For the text-containing cell, return its midpoint in [X, Y] coordinate format. 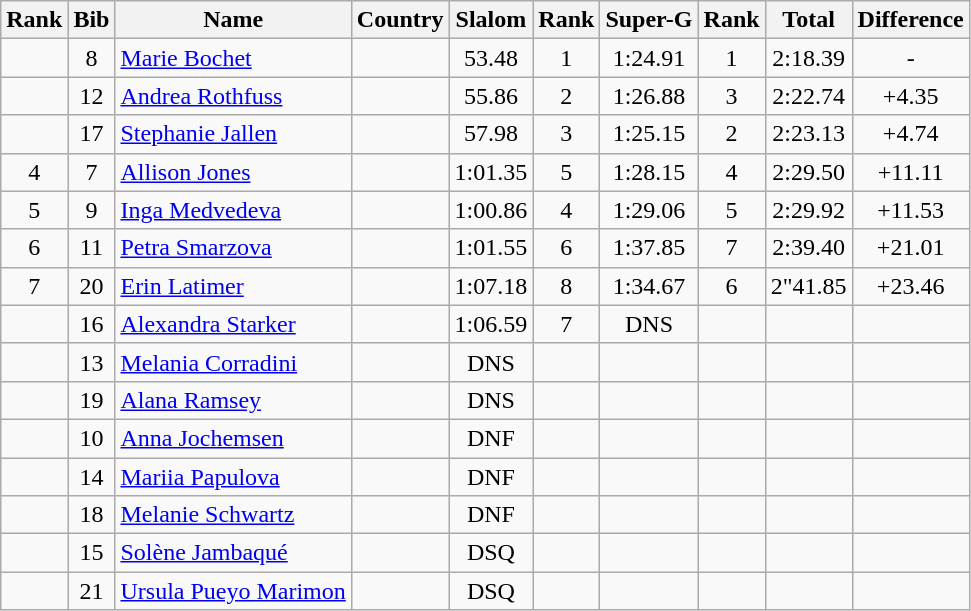
+11.11 [910, 172]
Petra Smarzova [233, 248]
1:01.55 [491, 248]
13 [92, 362]
Super-G [649, 20]
1:37.85 [649, 248]
2:39.40 [808, 248]
+23.46 [910, 286]
+11.53 [910, 210]
- [910, 58]
1:24.91 [649, 58]
21 [92, 591]
2:29.50 [808, 172]
2"41.85 [808, 286]
1:01.35 [491, 172]
11 [92, 248]
Allison Jones [233, 172]
+21.01 [910, 248]
1:29.06 [649, 210]
2:22.74 [808, 96]
1:00.86 [491, 210]
1:07.18 [491, 286]
Solène Jambaqué [233, 553]
Total [808, 20]
Alana Ramsey [233, 400]
Bib [92, 20]
Erin Latimer [233, 286]
Melania Corradini [233, 362]
1:06.59 [491, 324]
+4.74 [910, 134]
20 [92, 286]
Difference [910, 20]
55.86 [491, 96]
9 [92, 210]
Country [400, 20]
+4.35 [910, 96]
Anna Jochemsen [233, 438]
Stephanie Jallen [233, 134]
Andrea Rothfuss [233, 96]
Mariia Papulova [233, 477]
2:29.92 [808, 210]
19 [92, 400]
17 [92, 134]
1:25.15 [649, 134]
18 [92, 515]
Slalom [491, 20]
53.48 [491, 58]
16 [92, 324]
10 [92, 438]
1:28.15 [649, 172]
Name [233, 20]
12 [92, 96]
14 [92, 477]
Marie Bochet [233, 58]
Alexandra Starker [233, 324]
2:18.39 [808, 58]
57.98 [491, 134]
1:34.67 [649, 286]
Inga Medvedeva [233, 210]
Melanie Schwartz [233, 515]
15 [92, 553]
2:23.13 [808, 134]
1:26.88 [649, 96]
Ursula Pueyo Marimon [233, 591]
